Return the (x, y) coordinate for the center point of the cell that contains the specified text.  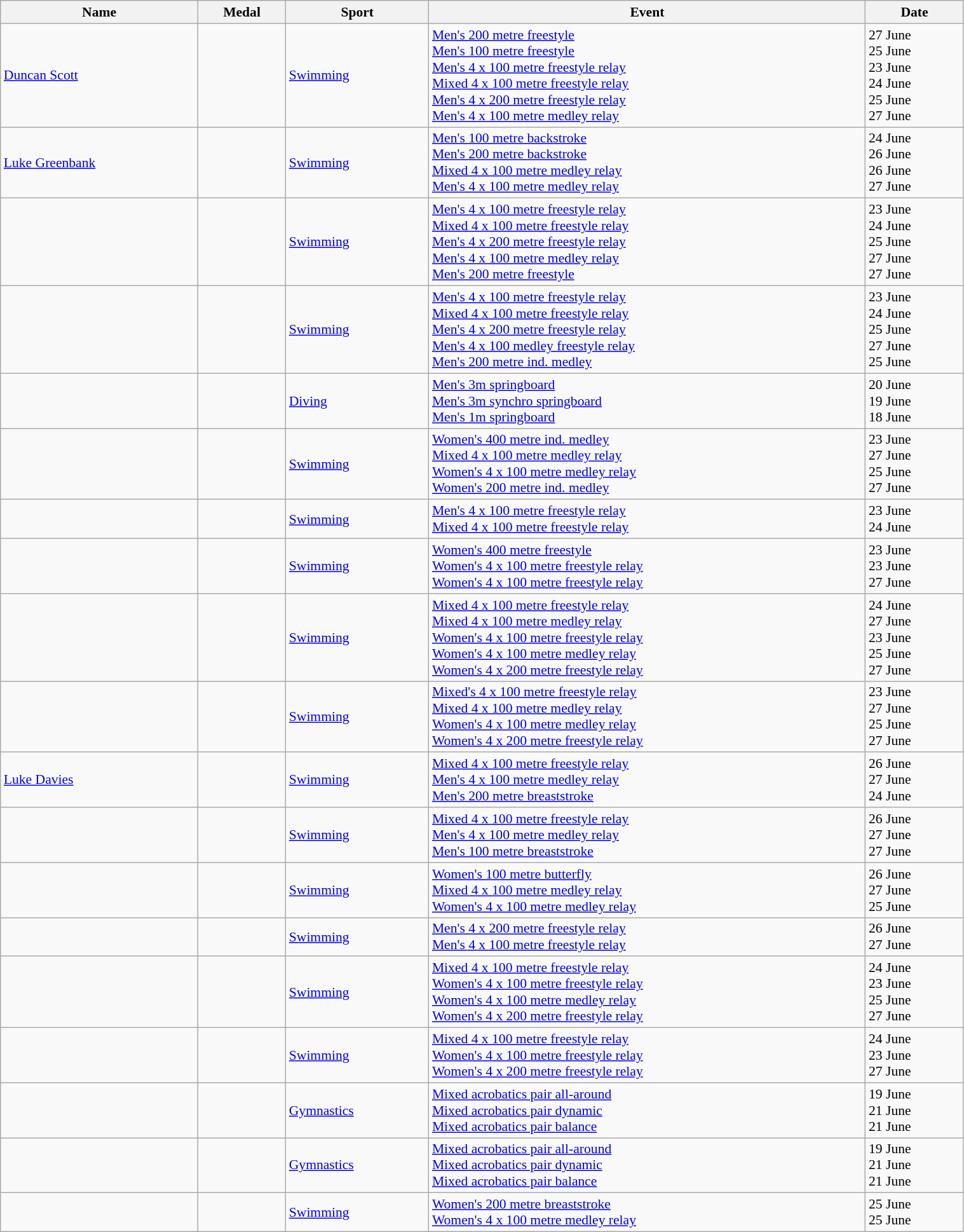
23 June24 June25 June27 June27 June (914, 242)
Men's 4 x 100 metre freestyle relay Mixed 4 x 100 metre freestyle relay (647, 519)
Sport (357, 12)
26 June 27 June25 June (914, 890)
Duncan Scott (99, 75)
20 June19 June18 June (914, 400)
Men's 100 metre backstroke Men's 200 metre backstroke Mixed 4 x 100 metre medley relayMen's 4 x 100 metre medley relay (647, 163)
26 June27 June (914, 937)
Name (99, 12)
Mixed 4 x 100 metre freestyle relayWomen's 4 x 100 metre freestyle relayWomen's 4 x 200 metre freestyle relay (647, 1055)
Women's 200 metre breaststrokeWomen's 4 x 100 metre medley relay (647, 1213)
Luke Greenbank (99, 163)
24 June27 June23 June25 June27 June (914, 638)
23 June23 June27 June (914, 566)
23 June24 June (914, 519)
26 June27 June27 June (914, 835)
Women's 100 metre butterflyMixed 4 x 100 metre medley relay Women's 4 x 100 metre medley relay (647, 890)
Luke Davies (99, 781)
Women's 400 metre ind. medleyMixed 4 x 100 metre medley relay Women's 4 x 100 metre medley relayWomen's 200 metre ind. medley (647, 464)
Date (914, 12)
Diving (357, 400)
25 June25 June (914, 1213)
24 June26 June26 June27 June (914, 163)
Mixed's 4 x 100 metre freestyle relayMixed 4 x 100 metre medley relay Women's 4 x 100 metre medley relay Women's 4 x 200 metre freestyle relay (647, 716)
Mixed 4 x 100 metre freestyle relayMen's 4 x 100 metre medley relayMen's 100 metre breaststroke (647, 835)
Medal (241, 12)
Mixed 4 x 100 metre freestyle relayMen's 4 x 100 metre medley relayMen's 200 metre breaststroke (647, 781)
27 June25 June23 June24 June25 June27 June (914, 75)
Women's 400 metre freestyle Women's 4 x 100 metre freestyle relay Women's 4 x 100 metre freestyle relay (647, 566)
Men's 3m springboardMen's 3m synchro springboardMen's 1m springboard (647, 400)
24 June23 June25 June27 June (914, 992)
Mixed 4 x 100 metre freestyle relayWomen's 4 x 100 metre freestyle relayWomen's 4 x 100 metre medley relayWomen's 4 x 200 metre freestyle relay (647, 992)
23 June24 June25 June27 June25 June (914, 330)
Event (647, 12)
24 June23 June27 June (914, 1055)
Men's 4 x 200 metre freestyle relayMen's 4 x 100 metre freestyle relay (647, 937)
26 June27 June24 June (914, 781)
